Extract the (X, Y) coordinate from the center of the cell holding the provided text.  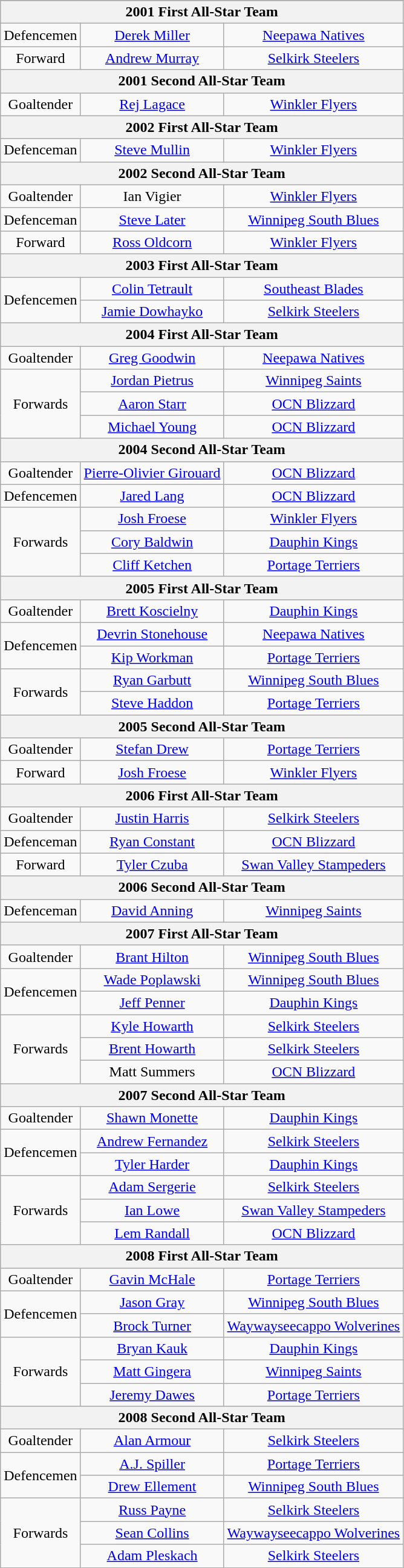
Ryan Constant (152, 842)
David Anning (152, 911)
Gavin McHale (152, 1279)
Kip Workman (152, 657)
Ian Lowe (152, 1210)
Tyler Czuba (152, 865)
2005 First All-Star Team (202, 588)
2008 First All-Star Team (202, 1256)
Brent Howarth (152, 1049)
Jordan Pietrus (152, 381)
Wade Poplawski (152, 980)
Michael Young (152, 427)
2004 First All-Star Team (202, 335)
Devrin Stonehouse (152, 634)
Matt Summers (152, 1072)
Cory Baldwin (152, 542)
Adam Pleskach (152, 1556)
A.J. Spiller (152, 1464)
Drew Ellement (152, 1487)
Bryan Kauk (152, 1348)
Jared Lang (152, 496)
Aaron Starr (152, 404)
2005 Second All-Star Team (202, 726)
2001 First All-Star Team (202, 12)
2006 First All-Star Team (202, 796)
Brock Turner (152, 1325)
Matt Gingera (152, 1371)
Russ Payne (152, 1510)
Southeast Blades (313, 289)
Steve Later (152, 219)
Derek Miller (152, 35)
Stefan Drew (152, 749)
2007 First All-Star Team (202, 934)
Brant Hilton (152, 957)
2003 First All-Star Team (202, 265)
Colin Tetrault (152, 289)
Tyler Harder (152, 1164)
Andrew Murray (152, 58)
Jamie Dowhayko (152, 312)
2002 Second All-Star Team (202, 173)
Rej Lagace (152, 104)
Kyle Howarth (152, 1026)
Lem Randall (152, 1233)
2007 Second All-Star Team (202, 1095)
Andrew Fernandez (152, 1141)
Ian Vigier (152, 196)
2006 Second All-Star Team (202, 888)
Ross Oldcorn (152, 242)
Ryan Garbutt (152, 680)
Jason Gray (152, 1302)
Sean Collins (152, 1533)
Brett Koscielny (152, 611)
2002 First All-Star Team (202, 127)
Jeremy Dawes (152, 1394)
Adam Sergerie (152, 1187)
Pierre-Olivier Girouard (152, 473)
Greg Goodwin (152, 358)
Shawn Monette (152, 1118)
Justin Harris (152, 819)
2008 Second All-Star Team (202, 1418)
2001 Second All-Star Team (202, 81)
Steve Haddon (152, 703)
Alan Armour (152, 1441)
2004 Second All-Star Team (202, 450)
Cliff Ketchen (152, 565)
Steve Mullin (152, 150)
Jeff Penner (152, 1003)
